Determine the [x, y] coordinate at the center of the cell enclosing the given text.  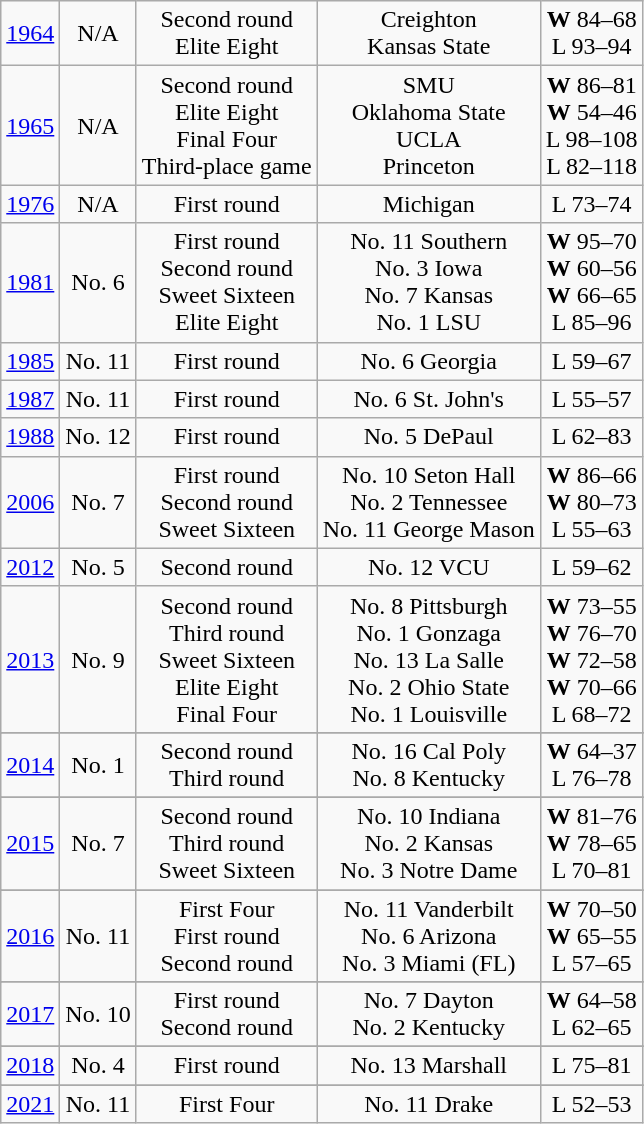
No. 9 [98, 659]
No. 11 SouthernNo. 3 IowaNo. 7 KansasNo. 1 LSU [428, 282]
Second roundThird roundSweet SixteenElite EightFinal Four [226, 659]
L 62–83 [592, 437]
No. 5 [98, 567]
SMUOklahoma StateUCLAPrinceton [428, 126]
1965 [30, 126]
No. 5 DePaul [428, 437]
No. 11 VanderbiltNo. 6 ArizonaNo. 3 Miami (FL) [428, 936]
First Four [226, 1104]
1987 [30, 399]
2013 [30, 659]
L 55–57 [592, 399]
No. 10 [98, 1014]
No. 6 [98, 282]
1985 [30, 361]
No. 13 Marshall [428, 1066]
W 86–66W 80–73L 55–63 [592, 502]
1964 [30, 34]
2014 [30, 764]
L 73–74 [592, 204]
No. 12 VCU [428, 567]
2018 [30, 1066]
First roundSecond roundSweet SixteenElite Eight [226, 282]
First roundSecond round [226, 1014]
No. 11 Drake [428, 1104]
CreightonKansas State [428, 34]
1988 [30, 437]
W 73–55 W 76–70 W 72–58 W 70–66 L 68–72 [592, 659]
Second roundElite EightFinal FourThird-place game [226, 126]
2016 [30, 936]
W 70–50W 65–55L 57–65 [592, 936]
W 81–76 W 78–65L 70–81 [592, 843]
No. 16 Cal PolyNo. 8 Kentucky [428, 764]
Second roundThird roundSweet Sixteen [226, 843]
First roundSecond roundSweet Sixteen [226, 502]
No. 10 IndianaNo. 2 KansasNo. 3 Notre Dame [428, 843]
First FourFirst roundSecond round [226, 936]
W 64–37 L 76–78 [592, 764]
No. 7 DaytonNo. 2 Kentucky [428, 1014]
L 75–81 [592, 1066]
2012 [30, 567]
Second roundThird round [226, 764]
2006 [30, 502]
No. 6 St. John's [428, 399]
1976 [30, 204]
No. 8 PittsburghNo. 1 GonzagaNo. 13 La SalleNo. 2 Ohio StateNo. 1 Louisville [428, 659]
L 59–62 [592, 567]
2017 [30, 1014]
W 64–58 L 62–65 [592, 1014]
1981 [30, 282]
L 52–53 [592, 1104]
L 59–67 [592, 361]
No. 4 [98, 1066]
W 84–68L 93–94 [592, 34]
2015 [30, 843]
No. 1 [98, 764]
No. 6 Georgia [428, 361]
W 95–70W 60–56W 66–65L 85–96 [592, 282]
No. 12 [98, 437]
Second roundElite Eight [226, 34]
Second round [226, 567]
W 86–81W 54–46L 98–108L 82–118 [592, 126]
Michigan [428, 204]
No. 10 Seton HallNo. 2 TennesseeNo. 11 George Mason [428, 502]
2021 [30, 1104]
